Locate the cell with the specified text and output its [x, y] center coordinate. 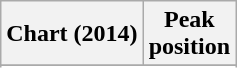
Peakposition [189, 34]
Chart (2014) [72, 34]
